Determine the (x, y) coordinate at the center of the cell enclosing the given text.  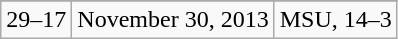
November 30, 2013 (173, 20)
29–17 (36, 20)
MSU, 14–3 (336, 20)
